Provide the (x, y) coordinate of the cell's center where the given text is located.  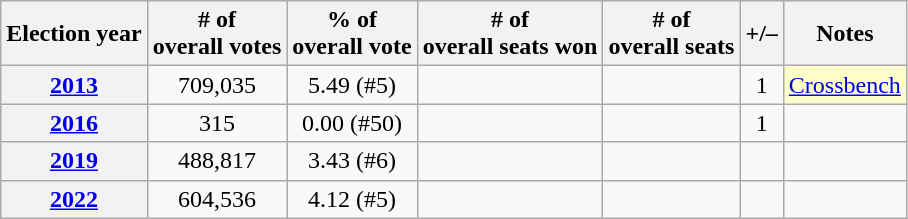
# ofoverall votes (217, 34)
2019 (74, 161)
Crossbench (844, 85)
# ofoverall seats (672, 34)
2016 (74, 123)
4.12 (#5) (352, 199)
Notes (844, 34)
+/– (762, 34)
Election year (74, 34)
3.43 (#6) (352, 161)
2022 (74, 199)
488,817 (217, 161)
0.00 (#50) (352, 123)
2013 (74, 85)
709,035 (217, 85)
% ofoverall vote (352, 34)
315 (217, 123)
604,536 (217, 199)
# ofoverall seats won (510, 34)
5.49 (#5) (352, 85)
